From the cell containing the given text, extract its center point as [X, Y] coordinate. 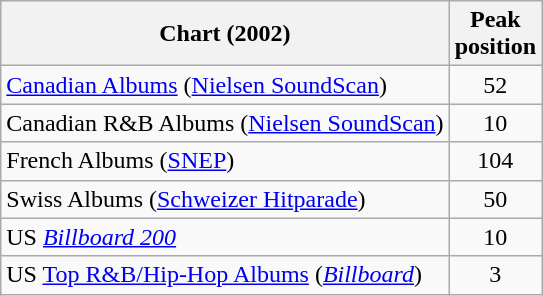
Canadian Albums (Nielsen SoundScan) [225, 85]
French Albums (SNEP) [225, 161]
3 [495, 275]
Canadian R&B Albums (Nielsen SoundScan) [225, 123]
Chart (2002) [225, 34]
US Billboard 200 [225, 237]
US Top R&B/Hip-Hop Albums (Billboard) [225, 275]
52 [495, 85]
104 [495, 161]
Peakposition [495, 34]
50 [495, 199]
Swiss Albums (Schweizer Hitparade) [225, 199]
